For the text-containing cell, return its midpoint in (x, y) coordinate format. 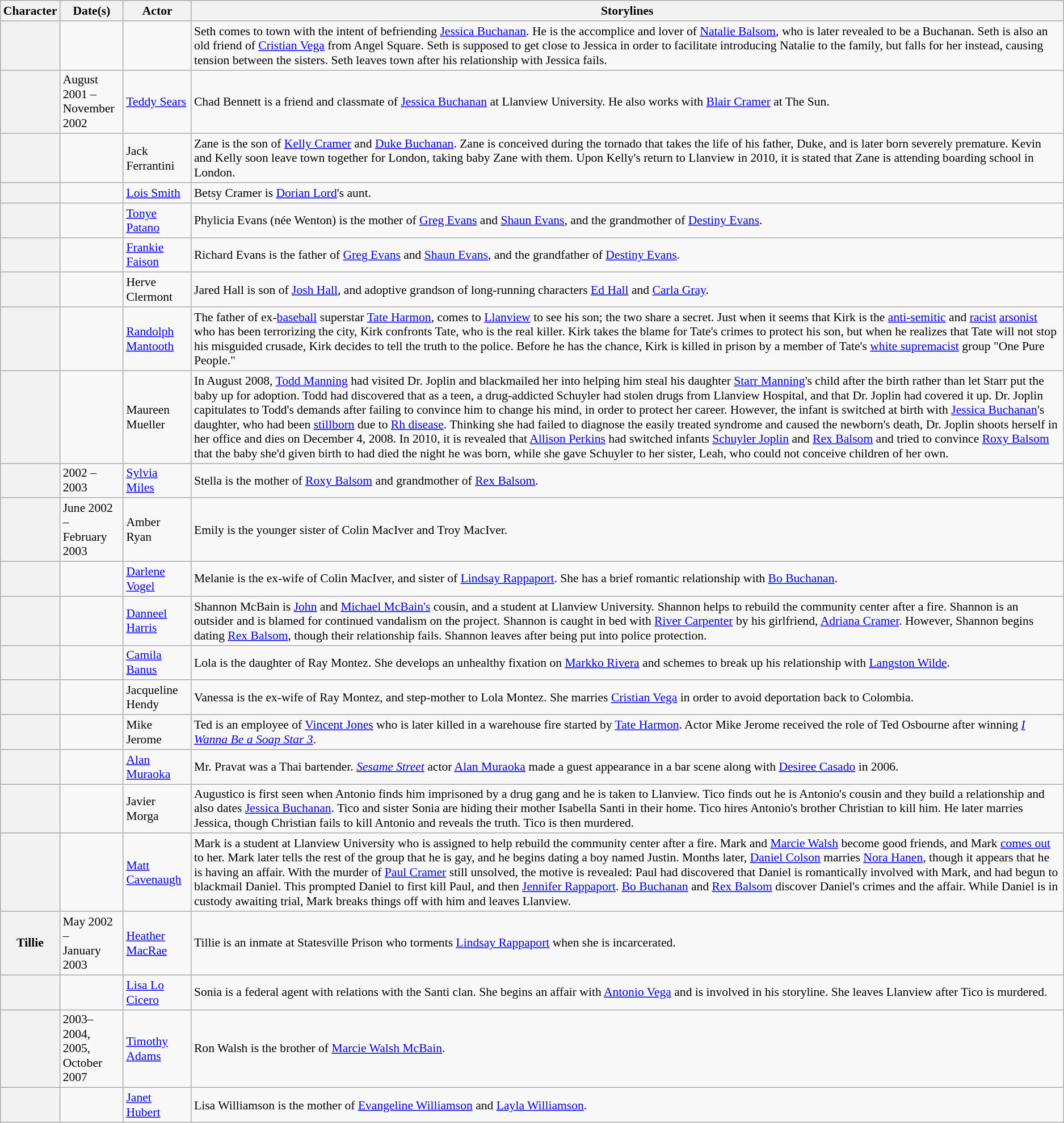
Chad Bennett is a friend and classmate of Jessica Buchanan at Llanview University. He also works with Blair Cramer at The Sun. (628, 102)
Sylvia Miles (157, 480)
Tillie (31, 943)
2002 – 2003 (92, 480)
Lisa Williamson is the mother of Evangeline Williamson and Layla Williamson. (628, 1105)
Phylicia Evans (née Wenton) is the mother of Greg Evans and Shaun Evans, and the grandmother of Destiny Evans. (628, 220)
Jacqueline Hendy (157, 698)
Teddy Sears (157, 102)
Mike Jerome (157, 732)
Ron Walsh is the brother of Marcie Walsh McBain. (628, 1049)
Darlene Vogel (157, 579)
Camila Banus (157, 663)
Storylines (628, 11)
August 2001 –November 2002 (92, 102)
May 2002 –January 2003 (92, 943)
Maureen Mueller (157, 417)
Matt Cavenaugh (157, 873)
Emily is the younger sister of Colin MacIver and Troy MacIver. (628, 530)
2003–2004, 2005,October 2007 (92, 1049)
Janet Hubert (157, 1105)
Lisa Lo Cicero (157, 992)
Tonye Patano (157, 220)
Richard Evans is the father of Greg Evans and Shaun Evans, and the grandfather of Destiny Evans. (628, 255)
Timothy Adams (157, 1049)
Heather MacRae (157, 943)
Character (31, 11)
Alan Muraoka (157, 767)
Herve Clermont (157, 289)
Javier Morga (157, 809)
Betsy Cramer is Dorian Lord's aunt. (628, 193)
Frankie Faison (157, 255)
Lois Smith (157, 193)
Lola is the daughter of Ray Montez. She develops an unhealthy fixation on Markko Rivera and schemes to break up his relationship with Langston Wilde. (628, 663)
Jared Hall is son of Josh Hall, and adoptive grandson of long-running characters Ed Hall and Carla Gray. (628, 289)
Amber Ryan (157, 530)
Stella is the mother of Roxy Balsom and grandmother of Rex Balsom. (628, 480)
Randolph Mantooth (157, 339)
Actor (157, 11)
Date(s) (92, 11)
Jack Ferrantini (157, 159)
Melanie is the ex-wife of Colin MacIver, and sister of Lindsay Rappaport. She has a brief romantic relationship with Bo Buchanan. (628, 579)
June 2002 –February 2003 (92, 530)
Danneel Harris (157, 621)
Tillie is an inmate at Statesville Prison who torments Lindsay Rappaport when she is incarcerated. (628, 943)
Mr. Pravat was a Thai bartender. Sesame Street actor Alan Muraoka made a guest appearance in a bar scene along with Desiree Casado in 2006. (628, 767)
Vanessa is the ex-wife of Ray Montez, and step-mother to Lola Montez. She marries Cristian Vega in order to avoid deportation back to Colombia. (628, 698)
